For the text-containing cell, return its midpoint in (x, y) coordinate format. 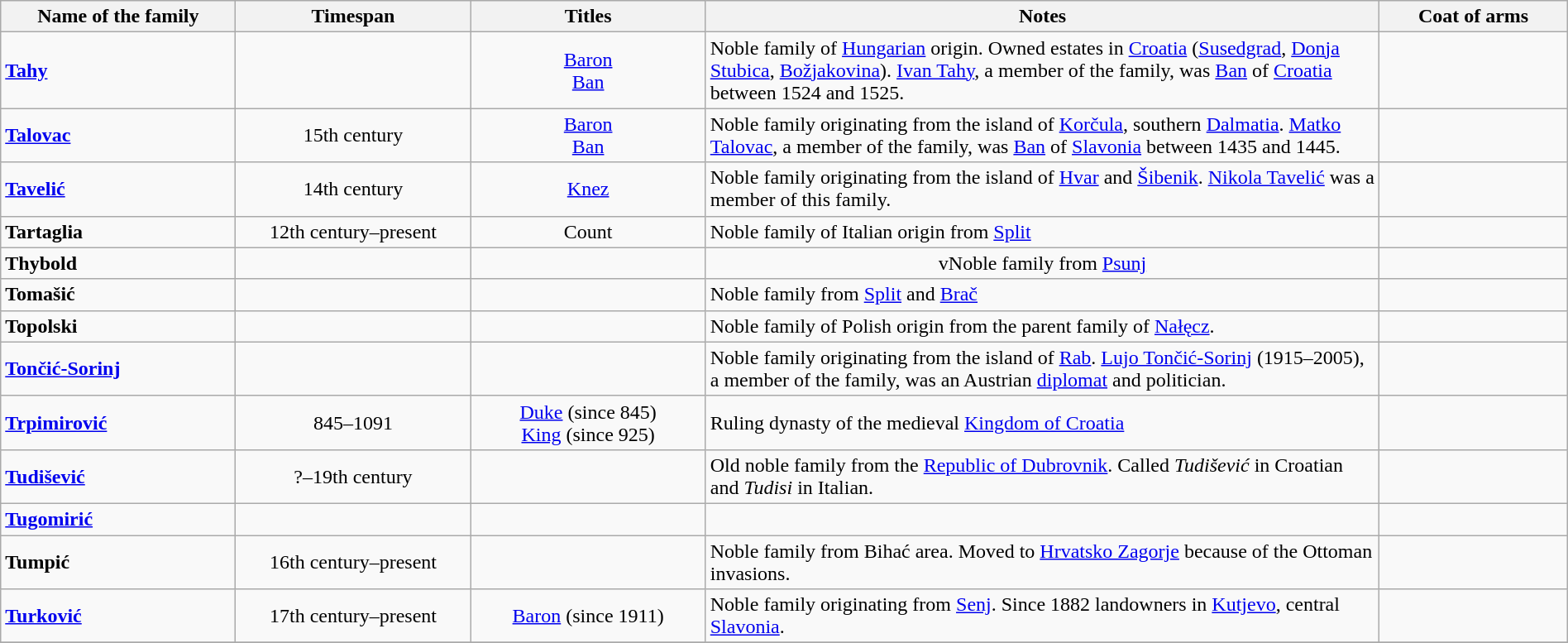
Tončić-Sorinj (118, 369)
Noble family originating from the island of Hvar and Šibenik. Nikola Tavelić was a member of this family. (1042, 189)
Tomašić (118, 295)
Tumpić (118, 561)
16th century–present (353, 561)
Noble family of Italian origin from Split (1042, 232)
Noble family from Split and Brač (1042, 295)
Trpimirović (118, 422)
Old noble family from the Republic of Dubrovnik. Called Tudišević in Croatian and Tudisi in Italian. (1042, 477)
Noble family from Bihać area. Moved to Hrvatsko Zagorje because of the Ottoman invasions. (1042, 561)
Count (588, 232)
Knez (588, 189)
Thybold (118, 263)
845–1091 (353, 422)
Turković (118, 616)
Coat of arms (1474, 17)
?–19th century (353, 477)
Tugomirić (118, 519)
Noble family originating from Senj. Since 1882 landowners in Kutjevo, central Slavonia. (1042, 616)
17th century–present (353, 616)
Tartaglia (118, 232)
Tahy (118, 70)
Titles (588, 17)
12th century–present (353, 232)
Name of the family (118, 17)
Tudišević (118, 477)
15th century (353, 136)
Duke (since 845)King (since 925) (588, 422)
Talovac (118, 136)
Topolski (118, 326)
Baron (since 1911) (588, 616)
Notes (1042, 17)
Noble family originating from the island of Rab. Lujo Tončić-Sorinj (1915–2005), a member of the family, was an Austrian diplomat and politician. (1042, 369)
vNoble family from Psunj (1042, 263)
Tavelić (118, 189)
14th century (353, 189)
Timespan (353, 17)
Ruling dynasty of the medieval Kingdom of Croatia (1042, 422)
Noble family of Polish origin from the parent family of Nałęcz. (1042, 326)
